From the cell containing the given text, extract its center point as [X, Y] coordinate. 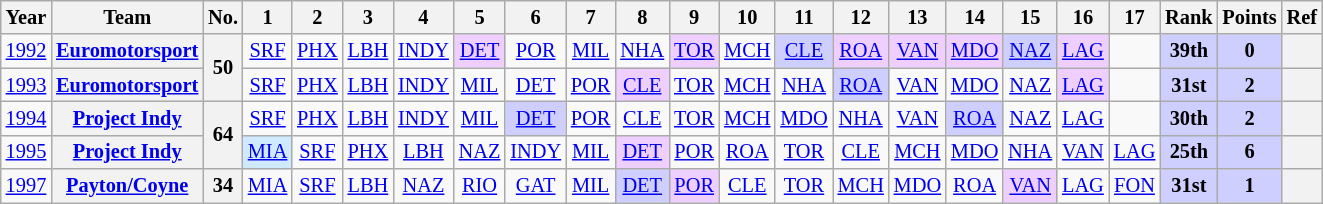
Points [1250, 17]
Ref [1302, 17]
17 [1135, 17]
0 [1250, 51]
25th [1188, 152]
39th [1188, 51]
9 [694, 17]
Team [127, 17]
7 [590, 17]
13 [918, 17]
Year [26, 17]
14 [974, 17]
30th [1188, 118]
64 [223, 134]
8 [642, 17]
1995 [26, 152]
4 [424, 17]
11 [804, 17]
34 [223, 186]
16 [1083, 17]
5 [480, 17]
1993 [26, 85]
No. [223, 17]
15 [1030, 17]
1992 [26, 51]
10 [747, 17]
3 [368, 17]
1994 [26, 118]
GAT [536, 186]
50 [223, 68]
FON [1135, 186]
Payton/Coyne [127, 186]
1997 [26, 186]
12 [861, 17]
Rank [1188, 17]
RIO [480, 186]
